Locate the cell with the specified text and output its (X, Y) center coordinate. 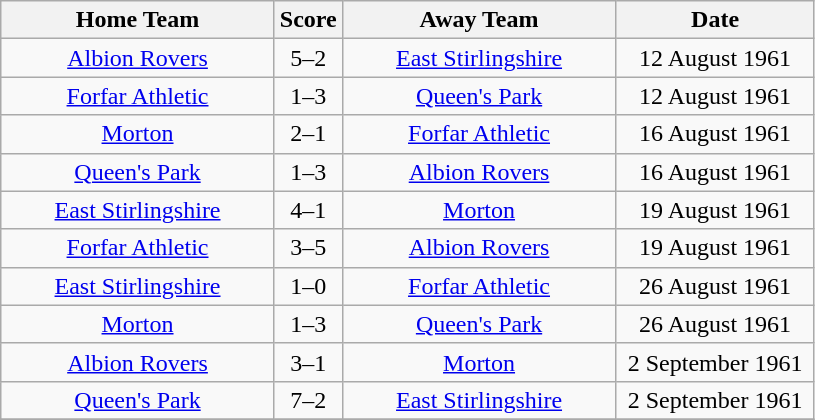
7–2 (308, 400)
5–2 (308, 58)
3–5 (308, 248)
4–1 (308, 210)
Score (308, 20)
1–0 (308, 286)
Home Team (138, 20)
3–1 (308, 362)
Date (716, 20)
2–1 (308, 134)
Away Team (479, 20)
